Determine the (X, Y) coordinate at the center of the cell enclosing the given text.  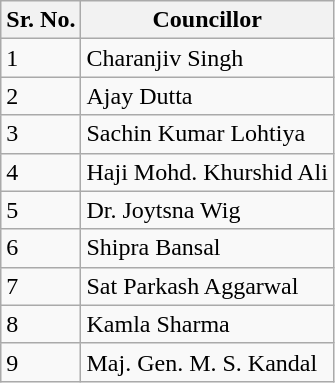
2 (41, 96)
6 (41, 248)
9 (41, 362)
Haji Mohd. Khurshid Ali (207, 172)
3 (41, 134)
Sat Parkash Aggarwal (207, 286)
7 (41, 286)
Sachin Kumar Lohtiya (207, 134)
Dr. Joytsna Wig (207, 210)
5 (41, 210)
Shipra Bansal (207, 248)
Ajay Dutta (207, 96)
Kamla Sharma (207, 324)
Maj. Gen. M. S. Kandal (207, 362)
Charanjiv Singh (207, 58)
Councillor (207, 20)
4 (41, 172)
1 (41, 58)
8 (41, 324)
Sr. No. (41, 20)
